From the cell containing the given text, extract its center point as [X, Y] coordinate. 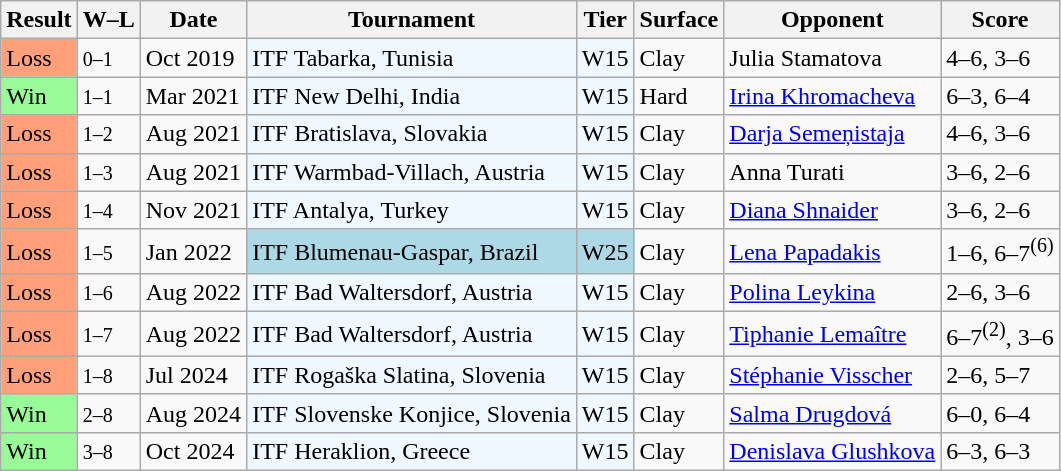
1–7 [108, 334]
ITF Tabarka, Tunisia [412, 58]
Aug 2024 [193, 413]
1–6, 6–7(6) [1000, 252]
Score [1000, 20]
1–3 [108, 172]
ITF Blumenau-Gaspar, Brazil [412, 252]
ITF Slovenske Konjice, Slovenia [412, 413]
2–8 [108, 413]
1–1 [108, 96]
2–6, 5–7 [1000, 375]
6–0, 6–4 [1000, 413]
0–1 [108, 58]
Mar 2021 [193, 96]
6–3, 6–3 [1000, 451]
Nov 2021 [193, 210]
Hard [679, 96]
ITF Warmbad-Villach, Austria [412, 172]
Irina Khromacheva [832, 96]
W25 [605, 252]
Diana Shnaider [832, 210]
Tournament [412, 20]
ITF Heraklion, Greece [412, 451]
6–7(2), 3–6 [1000, 334]
ITF New Delhi, India [412, 96]
ITF Bratislava, Slovakia [412, 134]
Polina Leykina [832, 293]
W–L [108, 20]
Jul 2024 [193, 375]
Denislava Glushkova [832, 451]
1–4 [108, 210]
Anna Turati [832, 172]
1–8 [108, 375]
Oct 2019 [193, 58]
1–6 [108, 293]
Darja Semeņistaja [832, 134]
Date [193, 20]
6–3, 6–4 [1000, 96]
Surface [679, 20]
Lena Papadakis [832, 252]
Jan 2022 [193, 252]
Tiphanie Lemaître [832, 334]
ITF Antalya, Turkey [412, 210]
2–6, 3–6 [1000, 293]
Result [39, 20]
1–2 [108, 134]
3–8 [108, 451]
Tier [605, 20]
ITF Rogaška Slatina, Slovenia [412, 375]
Stéphanie Visscher [832, 375]
Julia Stamatova [832, 58]
Salma Drugdová [832, 413]
Oct 2024 [193, 451]
1–5 [108, 252]
Opponent [832, 20]
